Locate the cell with the specified text and output its (X, Y) center coordinate. 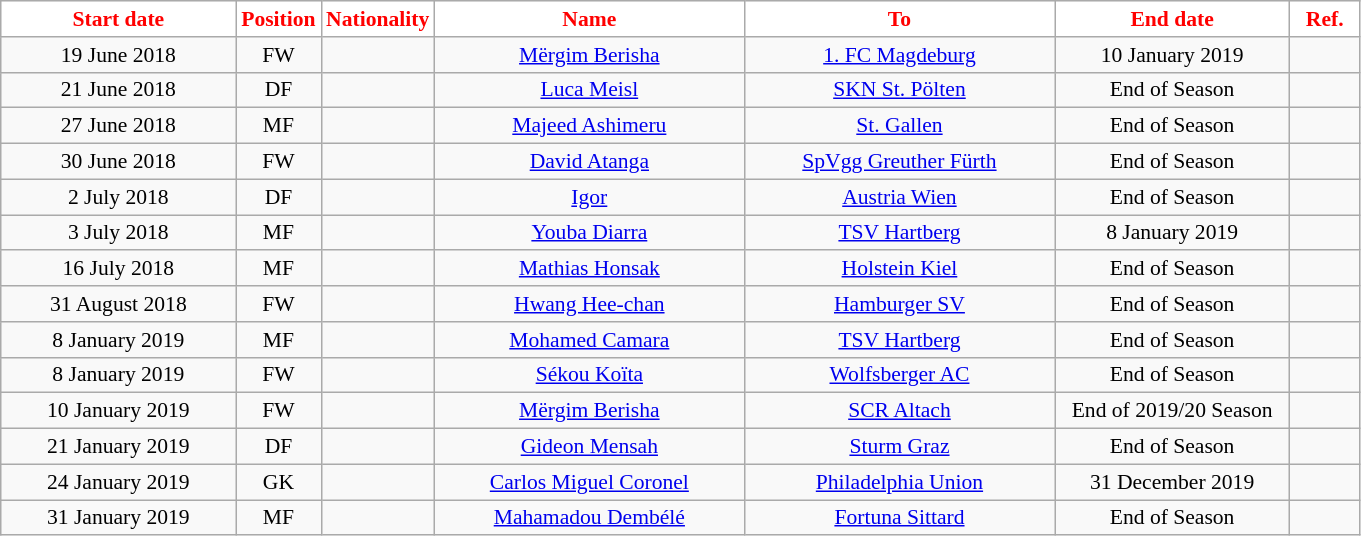
1. FC Magdeburg (899, 55)
Sékou Koïta (589, 375)
Fortuna Sittard (899, 518)
End of 2019/20 Season (1172, 411)
Hwang Hee-chan (589, 304)
Austria Wien (899, 197)
Mohamed Camara (589, 340)
Start date (118, 19)
St. Gallen (899, 126)
Sturm Graz (899, 447)
30 June 2018 (118, 162)
Wolfsberger AC (899, 375)
SCR Altach (899, 411)
Igor (589, 197)
Youba Diarra (589, 233)
Gideon Mensah (589, 447)
21 January 2019 (118, 447)
To (899, 19)
End date (1172, 19)
31 December 2019 (1172, 482)
Hamburger SV (899, 304)
Mahamadou Dembélé (589, 518)
Position (278, 19)
27 June 2018 (118, 126)
Majeed Ashimeru (589, 126)
19 June 2018 (118, 55)
3 July 2018 (118, 233)
Philadelphia Union (899, 482)
31 January 2019 (118, 518)
Holstein Kiel (899, 269)
Ref. (1325, 19)
David Atanga (589, 162)
Mathias Honsak (589, 269)
Nationality (378, 19)
Carlos Miguel Coronel (589, 482)
SpVgg Greuther Fürth (899, 162)
SKN St. Pölten (899, 90)
31 August 2018 (118, 304)
24 January 2019 (118, 482)
21 June 2018 (118, 90)
Luca Meisl (589, 90)
Name (589, 19)
16 July 2018 (118, 269)
GK (278, 482)
2 July 2018 (118, 197)
